Output the [X, Y] coordinate of the center of the cell containing the given text.  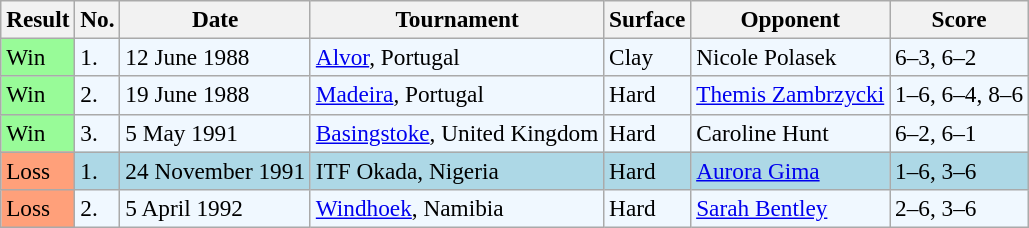
ITF Okada, Nigeria [456, 170]
Windhoek, Namibia [456, 208]
12 June 1988 [215, 57]
Clay [648, 57]
6–2, 6–1 [960, 133]
Surface [648, 19]
Tournament [456, 19]
1–6, 3–6 [960, 170]
6–3, 6–2 [960, 57]
24 November 1991 [215, 170]
Sarah Bentley [790, 208]
Date [215, 19]
Basingstoke, United Kingdom [456, 133]
No. [98, 19]
1–6, 6–4, 8–6 [960, 95]
3. [98, 133]
Nicole Polasek [790, 57]
Alvor, Portugal [456, 57]
Opponent [790, 19]
2–6, 3–6 [960, 208]
Themis Zambrzycki [790, 95]
Aurora Gima [790, 170]
5 May 1991 [215, 133]
Result [38, 19]
5 April 1992 [215, 208]
Caroline Hunt [790, 133]
Madeira, Portugal [456, 95]
19 June 1988 [215, 95]
Score [960, 19]
